For the text-containing cell, return its midpoint in (X, Y) coordinate format. 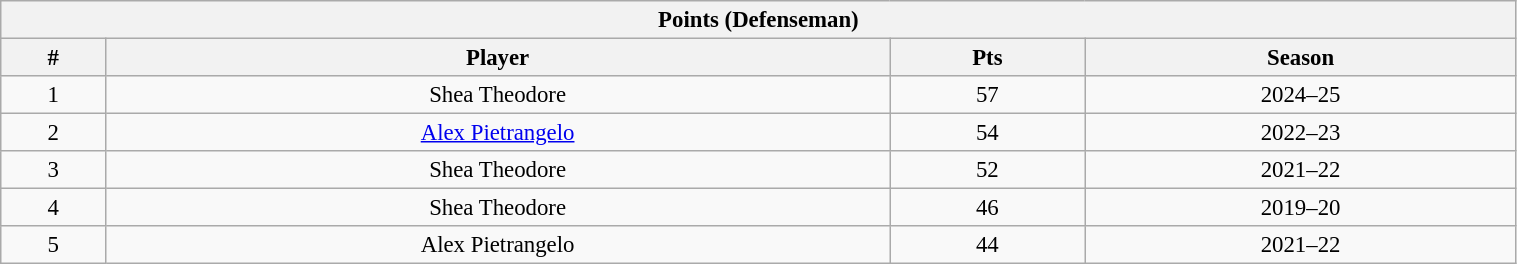
Season (1300, 58)
2022–23 (1300, 133)
3 (54, 170)
5 (54, 245)
# (54, 58)
1 (54, 95)
2024–25 (1300, 95)
44 (988, 245)
57 (988, 95)
54 (988, 133)
2019–20 (1300, 208)
4 (54, 208)
52 (988, 170)
2 (54, 133)
Points (Defenseman) (758, 20)
46 (988, 208)
Pts (988, 58)
Player (498, 58)
